Determine the [x, y] coordinate at the center of the cell enclosing the given text.  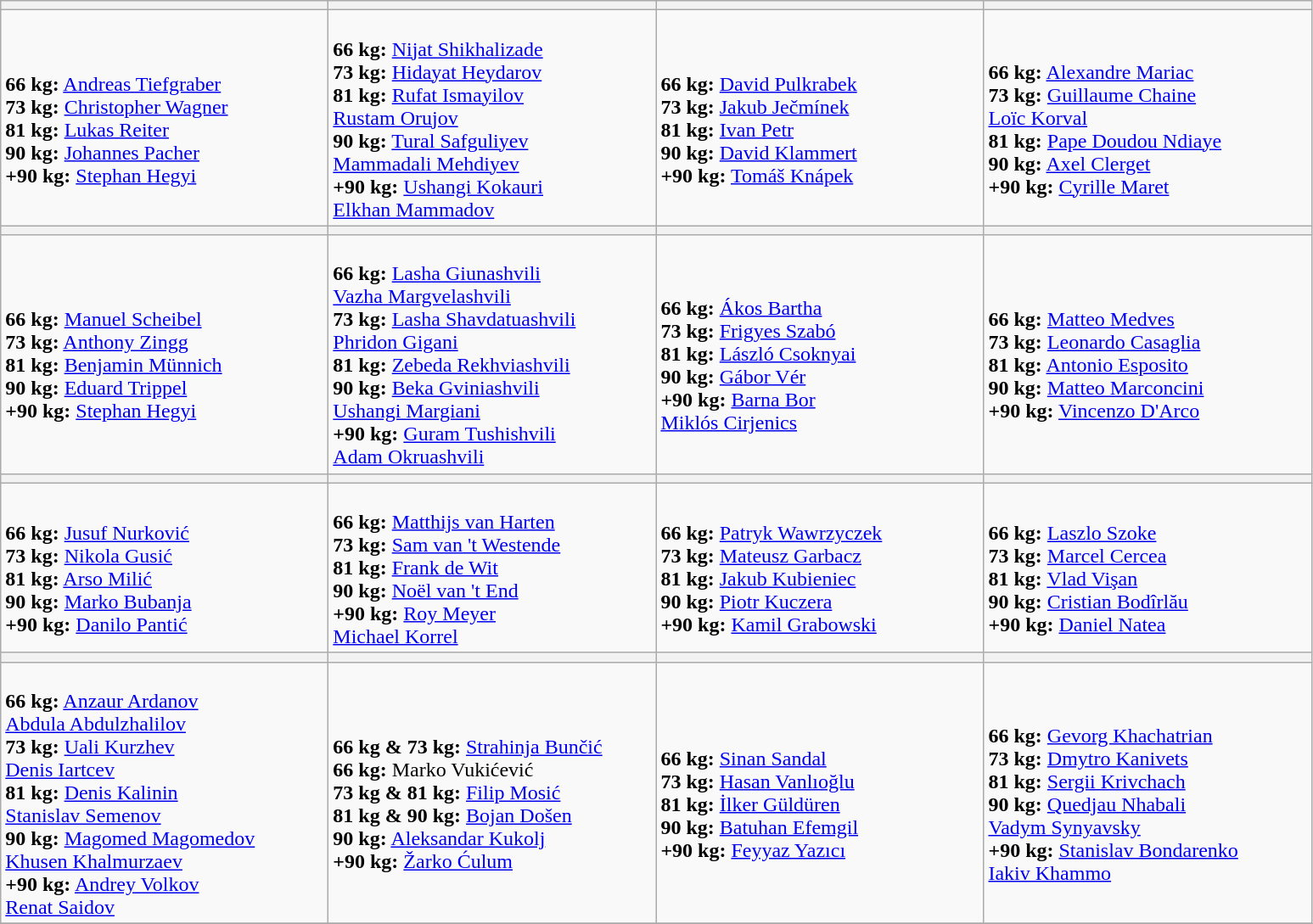
66 kg: Jusuf Nurković73 kg: Nikola Gusić81 kg: Arso Milić90 kg: Marko Bubanja+90 kg: Danilo Pantić [165, 568]
66 kg: Matthijs van Harten73 kg: Sam van 't Westende81 kg: Frank de Wit90 kg: Noël van 't End+90 kg: Roy MeyerMichael Korrel [492, 568]
66 kg: Andreas Tiefgraber73 kg: Christopher Wagner81 kg: Lukas Reiter90 kg: Johannes Pacher+90 kg: Stephan Hegyi [165, 118]
66 kg: Matteo Medves73 kg: Leonardo Casaglia81 kg: Antonio Esposito90 kg: Matteo Marconcini+90 kg: Vincenzo D'Arco [1147, 355]
66 kg: David Pulkrabek73 kg: Jakub Ječmínek81 kg: Ivan Petr90 kg: David Klammert+90 kg: Tomáš Knápek [820, 118]
66 kg & 73 kg: Strahinja Bunčić 66 kg: Marko Vukićević73 kg & 81 kg: Filip Mosić81 kg & 90 kg: Bojan Došen90 kg: Aleksandar Kukolj+90 kg: Žarko Ćulum [492, 792]
66 kg: Gevorg Khachatrian73 kg: Dmytro Kanivets81 kg: Sergii Krivchach90 kg: Quedjau NhabaliVadym Synyavsky+90 kg: Stanislav BondarenkoIakiv Khammo [1147, 792]
66 kg: Patryk Wawrzyczek73 kg: Mateusz Garbacz81 kg: Jakub Kubieniec90 kg: Piotr Kuczera+90 kg: Kamil Grabowski [820, 568]
66 kg: Ákos Bartha73 kg: Frigyes Szabó81 kg: László Csoknyai90 kg: Gábor Vér+90 kg: Barna BorMiklós Cirjenics [820, 355]
66 kg: Sinan Sandal73 kg: Hasan Vanlıoğlu81 kg: İlker Güldüren90 kg: Batuhan Efemgil+90 kg: Feyyaz Yazıcı [820, 792]
66 kg: Manuel Scheibel73 kg: Anthony Zingg81 kg: Benjamin Münnich90 kg: Eduard Trippel+90 kg: Stephan Hegyi [165, 355]
66 kg: Laszlo Szoke73 kg: Marcel Cercea81 kg: Vlad Vişan90 kg: Cristian Bodîrlău+90 kg: Daniel Natea [1147, 568]
66 kg: Alexandre Mariac73 kg: Guillaume ChaineLoïc Korval81 kg: Pape Doudou Ndiaye90 kg: Axel Clerget+90 kg: Cyrille Maret [1147, 118]
